Search for the cell housing the specified text and yield its (X, Y) center coordinate. 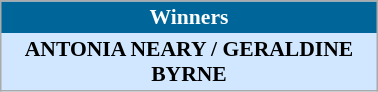
Winners (189, 17)
ANTONIA NEARY / GERALDINE BYRNE (189, 62)
